Detect which cell encompasses the target text, then output its (x, y) center coordinate. 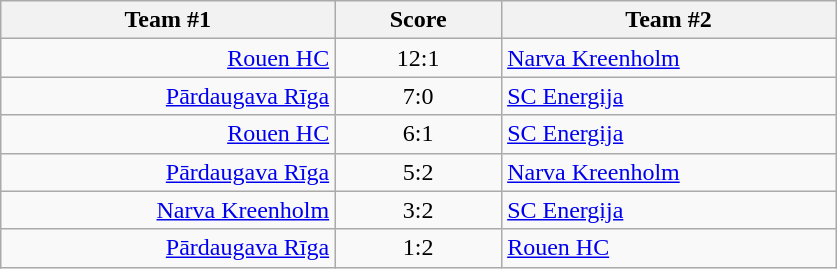
7:0 (418, 96)
1:2 (418, 248)
5:2 (418, 172)
Team #1 (168, 20)
Team #2 (669, 20)
6:1 (418, 134)
Score (418, 20)
3:2 (418, 210)
12:1 (418, 58)
